Determine the (X, Y) coordinate at the center of the cell enclosing the given text.  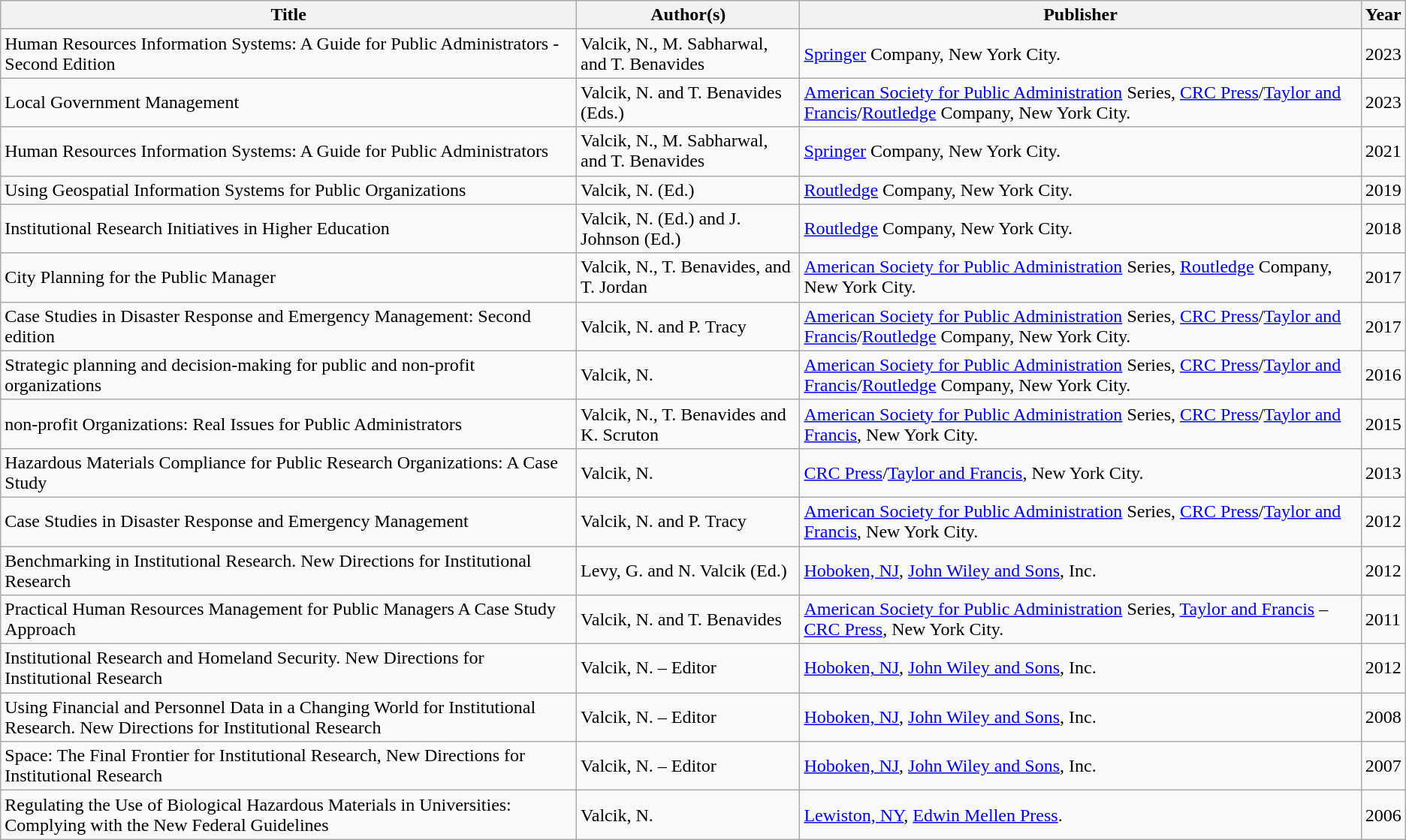
Human Resources Information Systems: A Guide for Public Administrators (288, 152)
Year (1383, 15)
Valcik, N. (Ed.) and J. Johnson (Ed.) (688, 228)
non-profit Organizations: Real Issues for Public Administrators (288, 423)
Hazardous Materials Compliance for Public Research Organizations: A Case Study (288, 473)
Lewiston, NY, Edwin Mellen Press. (1080, 815)
2011 (1383, 620)
Space: The Final Frontier for Institutional Research, New Directions for Institutional Research (288, 766)
2016 (1383, 375)
Institutional Research Initiatives in Higher Education (288, 228)
2007 (1383, 766)
2019 (1383, 190)
Strategic planning and decision-making for public and non-profit organizations (288, 375)
Practical Human Resources Management for Public Managers A Case Study Approach (288, 620)
Case Studies in Disaster Response and Emergency Management: Second edition (288, 326)
Publisher (1080, 15)
Regulating the Use of Biological Hazardous Materials in Universities: Complying with the New Federal Guidelines (288, 815)
2008 (1383, 718)
Case Studies in Disaster Response and Emergency Management (288, 521)
Institutional Research and Homeland Security. New Directions for Institutional Research (288, 668)
Title (288, 15)
American Society for Public Administration Series, Taylor and Francis – CRC Press, New York City. (1080, 620)
Valcik, N. and T. Benavides (688, 620)
Valcik, N. and T. Benavides (Eds.) (688, 102)
Local Government Management (288, 102)
Using Geospatial Information Systems for Public Organizations (288, 190)
Valcik, N., T. Benavides, and T. Jordan (688, 278)
2015 (1383, 423)
Using Financial and Personnel Data in a Changing World for Institutional Research. New Directions for Institutional Research (288, 718)
2013 (1383, 473)
Levy, G. and N. Valcik (Ed.) (688, 571)
CRC Press/Taylor and Francis, New York City. (1080, 473)
Valcik, N., T. Benavides and K. Scruton (688, 423)
Valcik, N. (Ed.) (688, 190)
2006 (1383, 815)
2021 (1383, 152)
Author(s) (688, 15)
Benchmarking in Institutional Research. New Directions for Institutional Research (288, 571)
Human Resources Information Systems: A Guide for Public Administrators - Second Edition (288, 54)
American Society for Public Administration Series, Routledge Company, New York City. (1080, 278)
2018 (1383, 228)
City Planning for the Public Manager (288, 278)
